Detect which cell encompasses the target text, then output its [x, y] center coordinate. 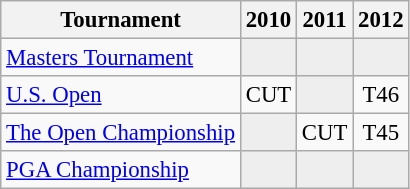
U.S. Open [121, 95]
Tournament [121, 20]
Masters Tournament [121, 58]
2012 [381, 20]
The Open Championship [121, 133]
PGA Championship [121, 170]
2010 [268, 20]
T46 [381, 95]
T45 [381, 133]
2011 [325, 20]
